Output the [X, Y] coordinate of the center of the cell containing the given text.  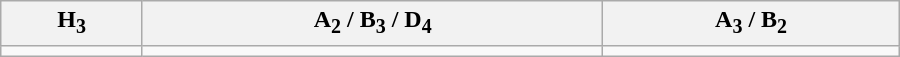
H3 [72, 23]
A3 / B2 [751, 23]
A2 / B3 / D4 [372, 23]
